Identify which cell holds the provided text, then report its (X, Y) central coordinate. 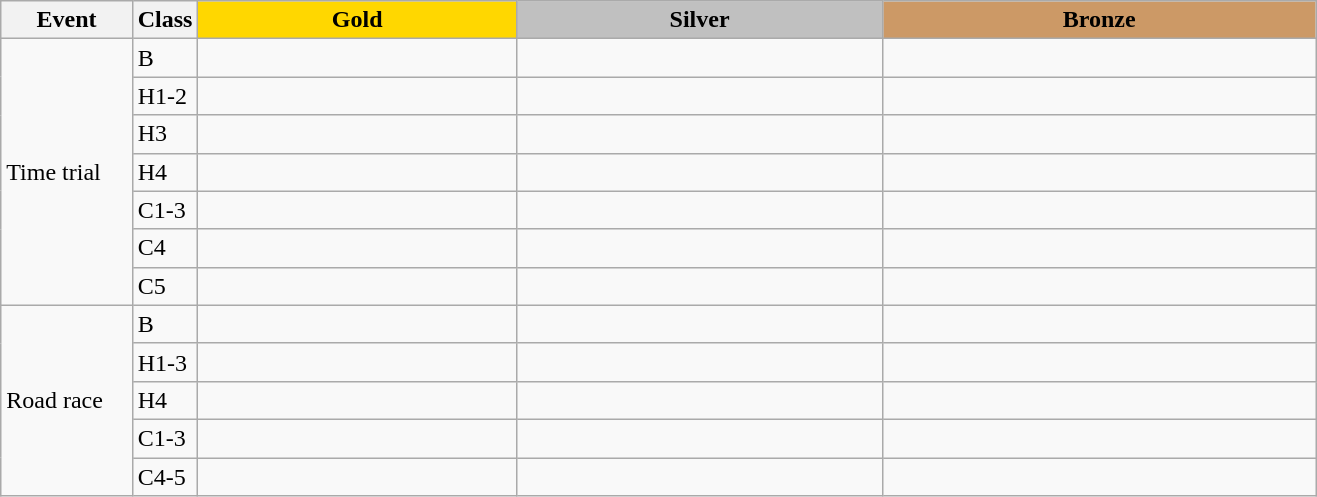
Silver (699, 20)
C4-5 (165, 477)
Event (66, 20)
Bronze (1100, 20)
Time trial (66, 172)
Gold (357, 20)
C4 (165, 248)
H1-3 (165, 362)
Class (165, 20)
H1-2 (165, 96)
H3 (165, 134)
C5 (165, 286)
Road race (66, 400)
